Return the (X, Y) coordinate for the center point of the cell that contains the specified text.  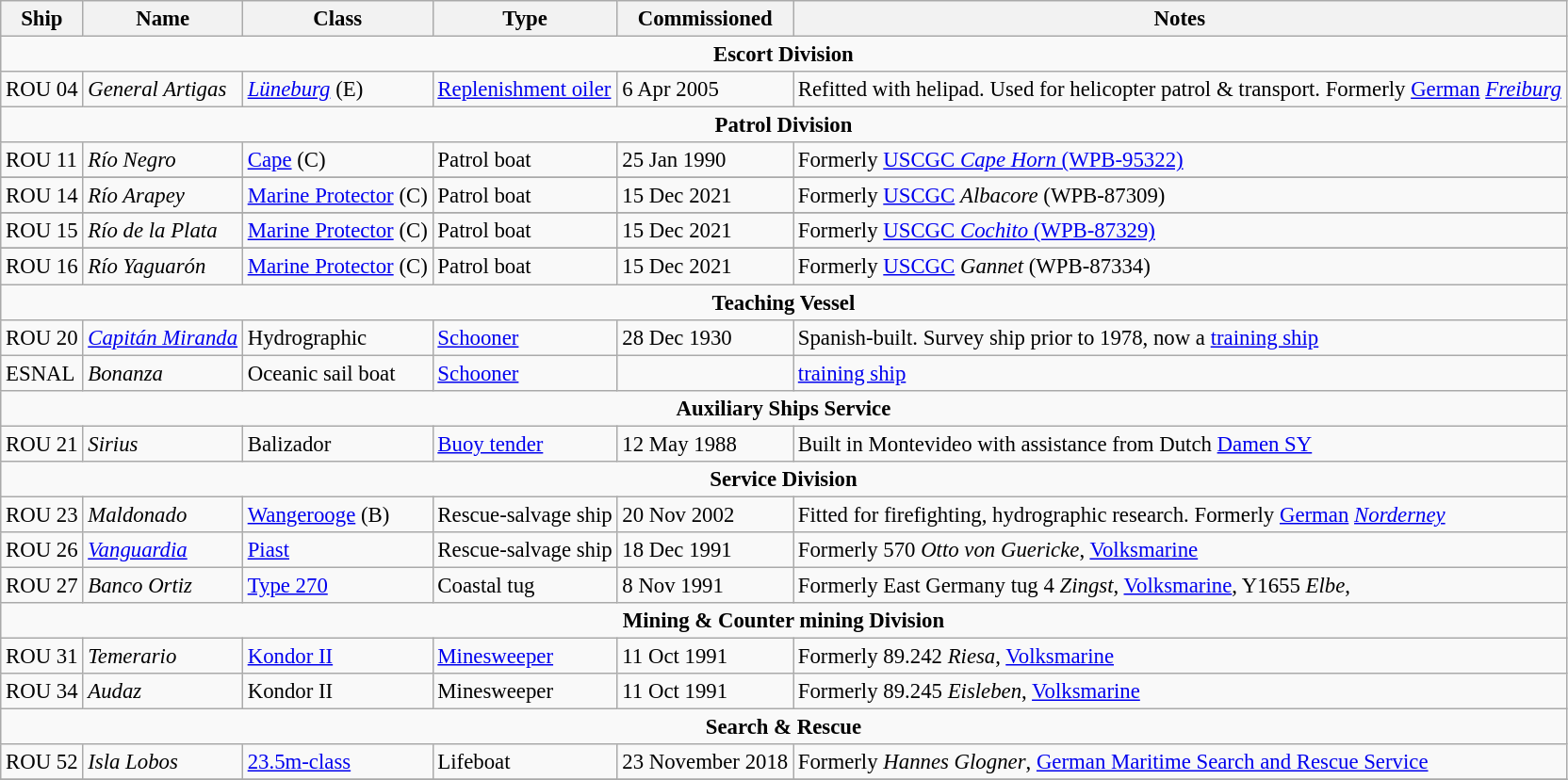
Notes (1180, 19)
Banco Ortiz (162, 585)
Built in Montevideo with assistance from Dutch Damen SY (1180, 444)
ROU 27 (41, 585)
Commissioned (705, 19)
6 Apr 2005 (705, 89)
Search & Rescue (784, 727)
Balizador (337, 444)
Cape (C) (337, 160)
Class (337, 19)
Sirius (162, 444)
Fitted for firefighting, hydrographic research. Formerly German Norderney (1180, 514)
Formerly USCGC Gannet (WPB-87334) (1180, 267)
Auxiliary Ships Service (784, 408)
Audaz (162, 691)
Coastal tug (525, 585)
ROU 20 (41, 337)
12 May 1988 (705, 444)
Formerly 570 Otto von Guericke, Volksmarine (1180, 550)
training ship (1180, 373)
18 Dec 1991 (705, 550)
Mining & Counter mining Division (784, 621)
Wangerooge (B) (337, 514)
Maldonado (162, 514)
General Artigas (162, 89)
28 Dec 1930 (705, 337)
ROU 16 (41, 267)
Formerly Hannes Glogner, German Maritime Search and Rescue Service (1180, 762)
Formerly East Germany tug 4 Zingst, Volksmarine, Y1655 Elbe, (1180, 585)
Formerly USCGC Cochito (WPB-87329) (1180, 231)
Bonanza (162, 373)
ROU 23 (41, 514)
Piast (337, 550)
ROU 21 (41, 444)
Isla Lobos (162, 762)
Type 270 (337, 585)
8 Nov 1991 (705, 585)
ROU 34 (41, 691)
Teaching Vessel (784, 302)
Ship (41, 19)
Buoy tender (525, 444)
ROU 26 (41, 550)
ROU 11 (41, 160)
Escort Division (784, 55)
Formerly USCGC Cape Horn (WPB-95322) (1180, 160)
Formerly 89.242 Riesa, Volksmarine (1180, 657)
Río de la Plata (162, 231)
ROU 04 (41, 89)
ROU 52 (41, 762)
Name (162, 19)
Vanguardia (162, 550)
Lifeboat (525, 762)
Replenishment oiler (525, 89)
ROU 14 (41, 196)
Capitán Miranda (162, 337)
20 Nov 2002 (705, 514)
23 November 2018 (705, 762)
25 Jan 1990 (705, 160)
Río Yaguarón (162, 267)
Temerario (162, 657)
Patrol Division (784, 125)
ROU 15 (41, 231)
Lüneburg (E) (337, 89)
ROU 31 (41, 657)
Formerly 89.245 Eisleben, Volksmarine (1180, 691)
23.5m-class (337, 762)
ESNAL (41, 373)
Oceanic sail boat (337, 373)
Formerly USCGC Albacore (WPB-87309) (1180, 196)
Type (525, 19)
Service Division (784, 479)
Río Negro (162, 160)
Hydrographic (337, 337)
Spanish-built. Survey ship prior to 1978, now a training ship (1180, 337)
Refitted with helipad. Used for helicopter patrol & transport. Formerly German Freiburg (1180, 89)
Río Arapey (162, 196)
